Extract the (x, y) coordinate from the center of the cell holding the provided text.  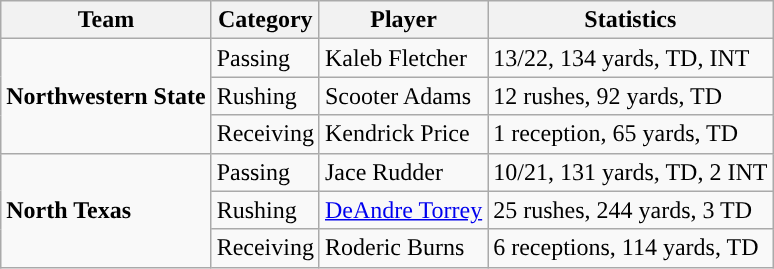
Statistics (630, 20)
Category (265, 20)
Scooter Adams (403, 96)
6 receptions, 114 yards, TD (630, 248)
Jace Rudder (403, 172)
Team (106, 20)
DeAndre Torrey (403, 210)
13/22, 134 yards, TD, INT (630, 58)
Kaleb Fletcher (403, 58)
10/21, 131 yards, TD, 2 INT (630, 172)
Northwestern State (106, 96)
Roderic Burns (403, 248)
12 rushes, 92 yards, TD (630, 96)
25 rushes, 244 yards, 3 TD (630, 210)
Player (403, 20)
1 reception, 65 yards, TD (630, 134)
Kendrick Price (403, 134)
North Texas (106, 210)
